Capture the cell that displays the provided text and extract its [x, y] central coordinate. 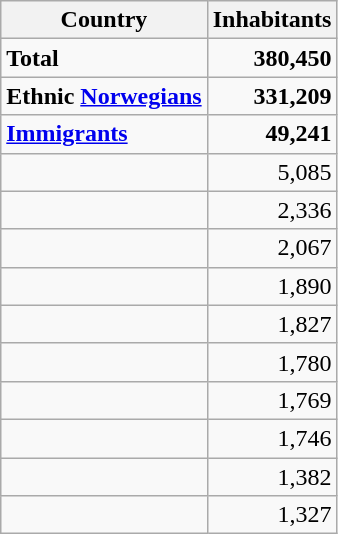
1,827 [272, 324]
5,085 [272, 172]
Immigrants [104, 134]
Country [104, 20]
380,450 [272, 58]
Inhabitants [272, 20]
2,067 [272, 248]
1,769 [272, 400]
1,890 [272, 286]
Total [104, 58]
1,746 [272, 438]
1,327 [272, 515]
2,336 [272, 210]
Ethnic Norwegians [104, 96]
331,209 [272, 96]
1,382 [272, 477]
49,241 [272, 134]
1,780 [272, 362]
